For the text-containing cell, return its midpoint in [X, Y] coordinate format. 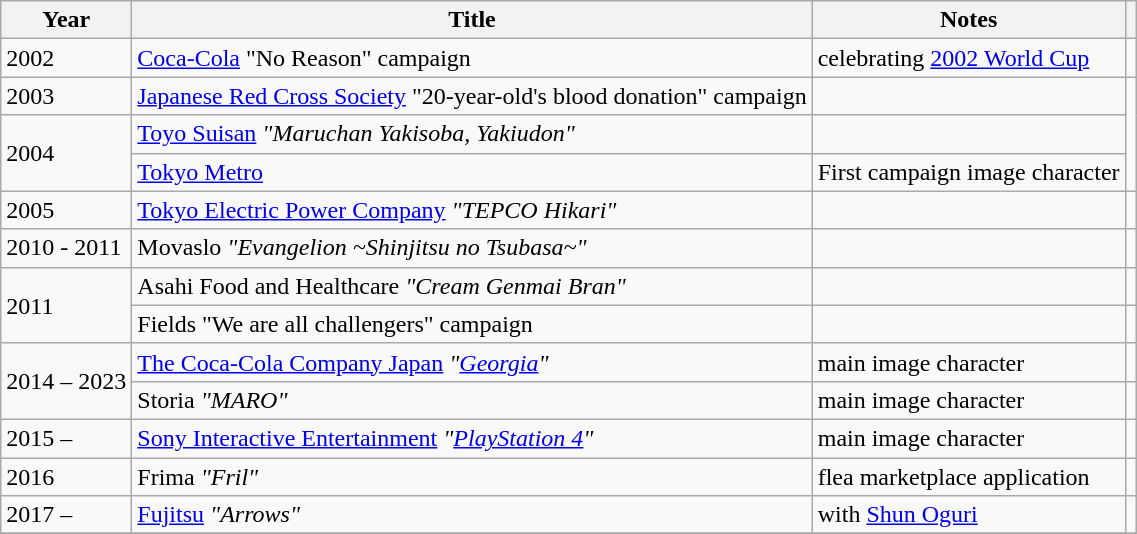
Storia "MARO" [472, 400]
2004 [66, 153]
with Shun Oguri [968, 515]
2010 - 2011 [66, 248]
celebrating 2002 World Cup [968, 58]
Japanese Red Cross Society "20-year-old's blood donation" campaign [472, 96]
2016 [66, 477]
First campaign image character [968, 172]
Tokyo Electric Power Company "TEPCO Hikari" [472, 210]
Asahi Food and Healthcare "Cream Genmai Bran" [472, 286]
Tokyo Metro [472, 172]
The Coca-Cola Company Japan "Georgia" [472, 362]
Movaslo "Evangelion ~Shinjitsu no Tsubasa~" [472, 248]
Year [66, 20]
2017 – [66, 515]
Toyo Suisan "Maruchan Yakisoba, Yakiudon" [472, 134]
Fields "We are all challengers" campaign [472, 324]
2003 [66, 96]
Notes [968, 20]
2015 – [66, 438]
Frima "Fril" [472, 477]
flea marketplace application [968, 477]
Title [472, 20]
2014 – 2023 [66, 381]
Sony Interactive Entertainment "PlayStation 4" [472, 438]
Fujitsu "Arrows" [472, 515]
Coca-Cola "No Reason" campaign [472, 58]
2011 [66, 305]
2005 [66, 210]
2002 [66, 58]
